Return (x, y) of the center of cell containing provided text 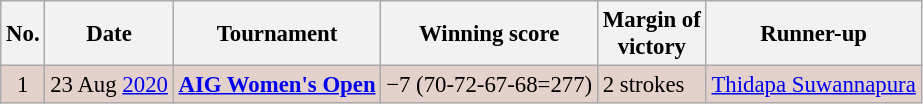
Runner-up (814, 34)
2 strokes (652, 85)
1 (23, 85)
Margin ofvictory (652, 34)
Winning score (490, 34)
No. (23, 34)
Tournament (277, 34)
Thidapa Suwannapura (814, 85)
23 Aug 2020 (109, 85)
AIG Women's Open (277, 85)
Date (109, 34)
−7 (70-72-67-68=277) (490, 85)
